Provide the [X, Y] coordinate of the cell's center where the given text is located.  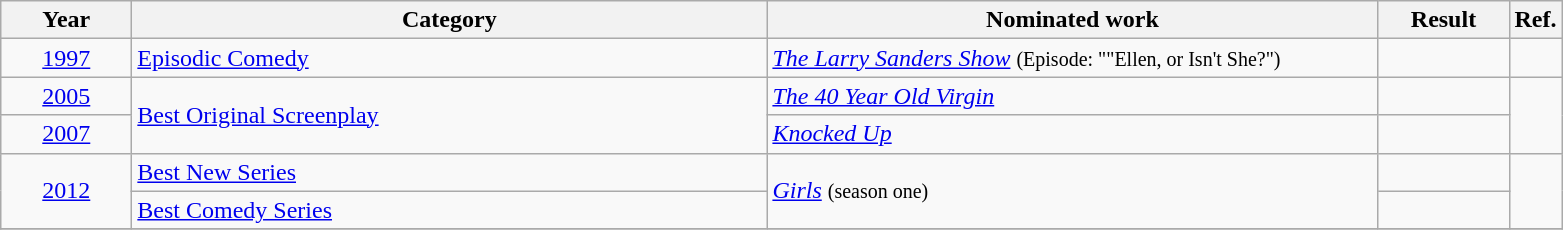
1997 [66, 58]
Category [450, 20]
2005 [66, 96]
2007 [66, 134]
Best Comedy Series [450, 210]
Best New Series [450, 172]
Episodic Comedy [450, 58]
Knocked Up [1072, 134]
2012 [66, 191]
Year [66, 20]
Best Original Screenplay [450, 115]
The Larry Sanders Show (Episode: ""Ellen, or Isn't She?") [1072, 58]
Girls (season one) [1072, 191]
Nominated work [1072, 20]
Result [1444, 20]
The 40 Year Old Virgin [1072, 96]
Ref. [1536, 20]
